Find where the given text appears and provide that cell's center as (x, y) coordinate. 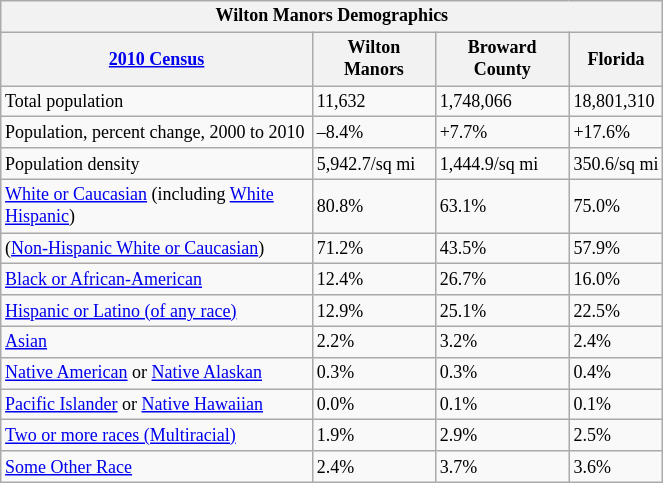
43.5% (502, 248)
Wilton Manors Demographics (332, 16)
0.0% (374, 404)
Black or African-American (157, 280)
Asian (157, 342)
3.7% (502, 466)
1,444.9/sq mi (502, 164)
3.6% (616, 466)
63.1% (502, 206)
White or Caucasian (including White Hispanic) (157, 206)
–8.4% (374, 132)
16.0% (616, 280)
18,801,310 (616, 102)
Native American or Native Alaskan (157, 372)
Population density (157, 164)
1,748,066 (502, 102)
Total population (157, 102)
12.4% (374, 280)
5,942.7/sq mi (374, 164)
3.2% (502, 342)
25.1% (502, 310)
350.6/sq mi (616, 164)
22.5% (616, 310)
75.0% (616, 206)
71.2% (374, 248)
1.9% (374, 436)
+7.7% (502, 132)
0.4% (616, 372)
Population, percent change, 2000 to 2010 (157, 132)
80.8% (374, 206)
Wilton Manors (374, 59)
12.9% (374, 310)
Florida (616, 59)
Some Other Race (157, 466)
Broward County (502, 59)
+17.6% (616, 132)
2010 Census (157, 59)
2.9% (502, 436)
11,632 (374, 102)
Pacific Islander or Native Hawaiian (157, 404)
Hispanic or Latino (of any race) (157, 310)
2.5% (616, 436)
57.9% (616, 248)
2.2% (374, 342)
(Non-Hispanic White or Caucasian) (157, 248)
26.7% (502, 280)
Two or more races (Multiracial) (157, 436)
